Return the [x, y] coordinate for the center point of the cell that contains the specified text.  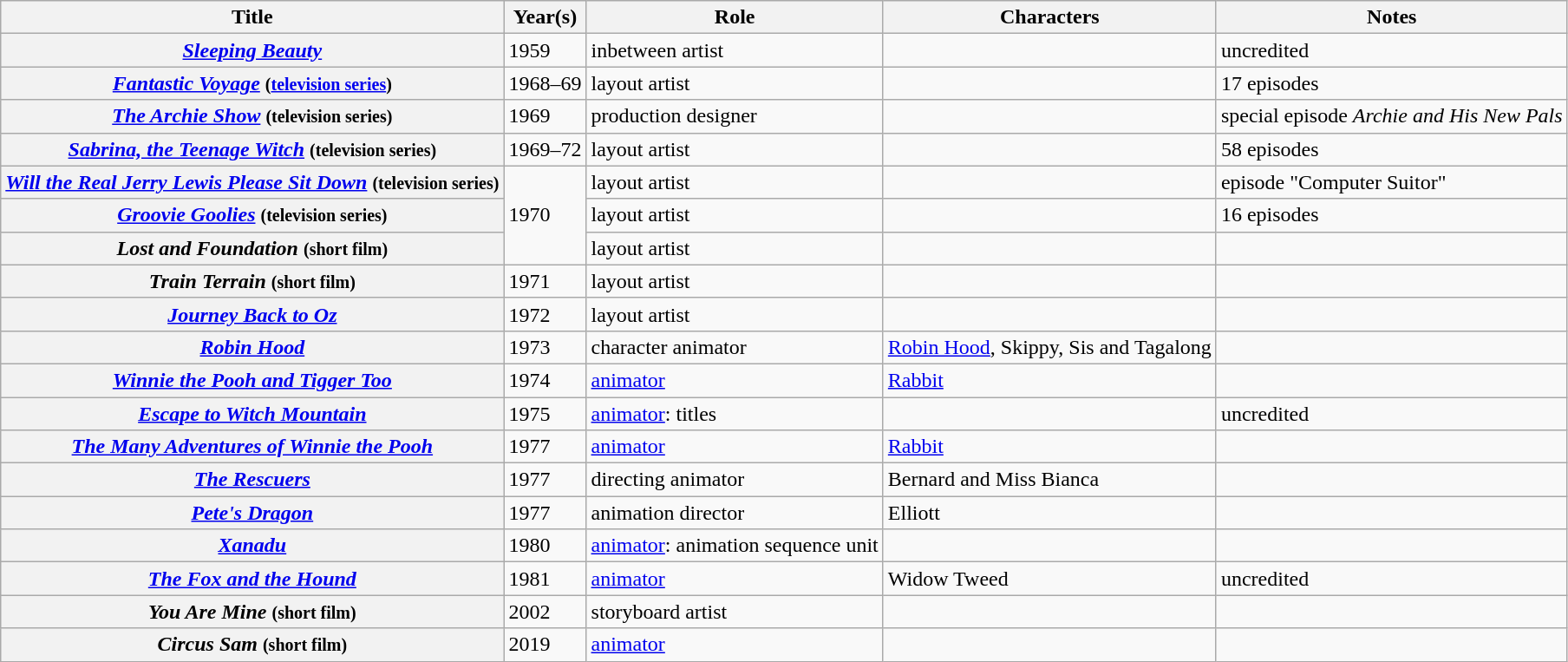
animator: animation sequence unit [735, 546]
17 episodes [1391, 83]
The Archie Show (television series) [252, 116]
1975 [545, 414]
1972 [545, 314]
Lost and Foundation (short film) [252, 248]
inbetween artist [735, 50]
animation director [735, 513]
Pete's Dragon [252, 513]
Journey Back to Oz [252, 314]
directing animator [735, 480]
Groovie Goolies (television series) [252, 215]
Characters [1049, 17]
character animator [735, 347]
Xanadu [252, 546]
16 episodes [1391, 215]
special episode Archie and His New Pals [1391, 116]
Bernard and Miss Bianca [1049, 480]
Title [252, 17]
Widow Tweed [1049, 579]
1968–69 [545, 83]
Circus Sam (short film) [252, 645]
animator: titles [735, 414]
1974 [545, 380]
The Many Adventures of Winnie the Pooh [252, 447]
2002 [545, 612]
Winnie the Pooh and Tigger Too [252, 380]
Robin Hood [252, 347]
1969–72 [545, 149]
1970 [545, 215]
Year(s) [545, 17]
Will the Real Jerry Lewis Please Sit Down (television series) [252, 182]
Robin Hood, Skippy, Sis and Tagalong [1049, 347]
1971 [545, 281]
1981 [545, 579]
storyboard artist [735, 612]
1980 [545, 546]
Elliott [1049, 513]
Train Terrain (short film) [252, 281]
2019 [545, 645]
The Rescuers [252, 480]
Escape to Witch Mountain [252, 414]
1973 [545, 347]
58 episodes [1391, 149]
episode "Computer Suitor" [1391, 182]
The Fox and the Hound [252, 579]
Sleeping Beauty [252, 50]
1959 [545, 50]
Fantastic Voyage (television series) [252, 83]
Notes [1391, 17]
Sabrina, the Teenage Witch (television series) [252, 149]
Role [735, 17]
production designer [735, 116]
You Are Mine (short film) [252, 612]
1969 [545, 116]
